Provide the [X, Y] coordinate of the cell's center where the given text is located.  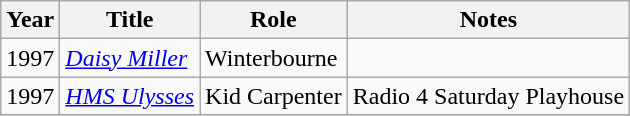
HMS Ulysses [130, 96]
Role [274, 20]
Title [130, 20]
Year [30, 20]
Daisy Miller [130, 58]
Notes [488, 20]
Kid Carpenter [274, 96]
Radio 4 Saturday Playhouse [488, 96]
Winterbourne [274, 58]
